Find where the given text appears and provide that cell's center as (x, y) coordinate. 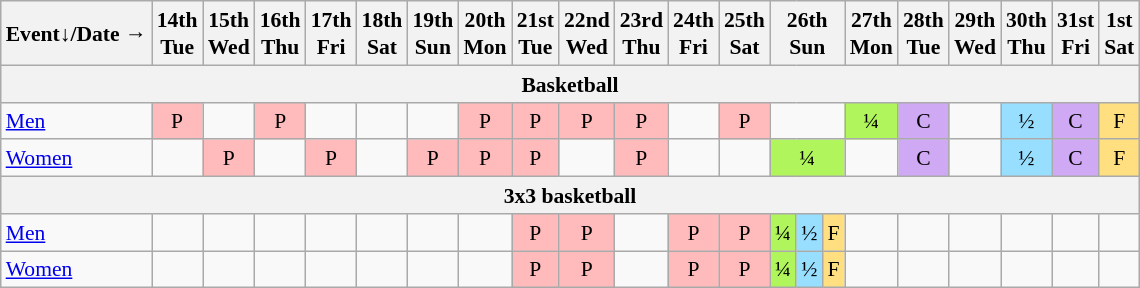
26thSun (808, 33)
21stTue (536, 33)
28thTue (924, 33)
20thMon (484, 33)
25thSat (744, 33)
22ndWed (587, 33)
Basketball (570, 84)
24thFri (694, 33)
19thSun (432, 33)
1stSat (1119, 33)
29thWed (975, 33)
31stFri (1076, 33)
14thTue (178, 33)
27thMon (872, 33)
3x3 basketball (570, 194)
15thWed (229, 33)
23rdThu (642, 33)
16thThu (280, 33)
30thThu (1026, 33)
17thFri (332, 33)
Event↓/Date → (76, 33)
18thSat (382, 33)
